Return the [X, Y] coordinate for the center point of the cell that contains the specified text.  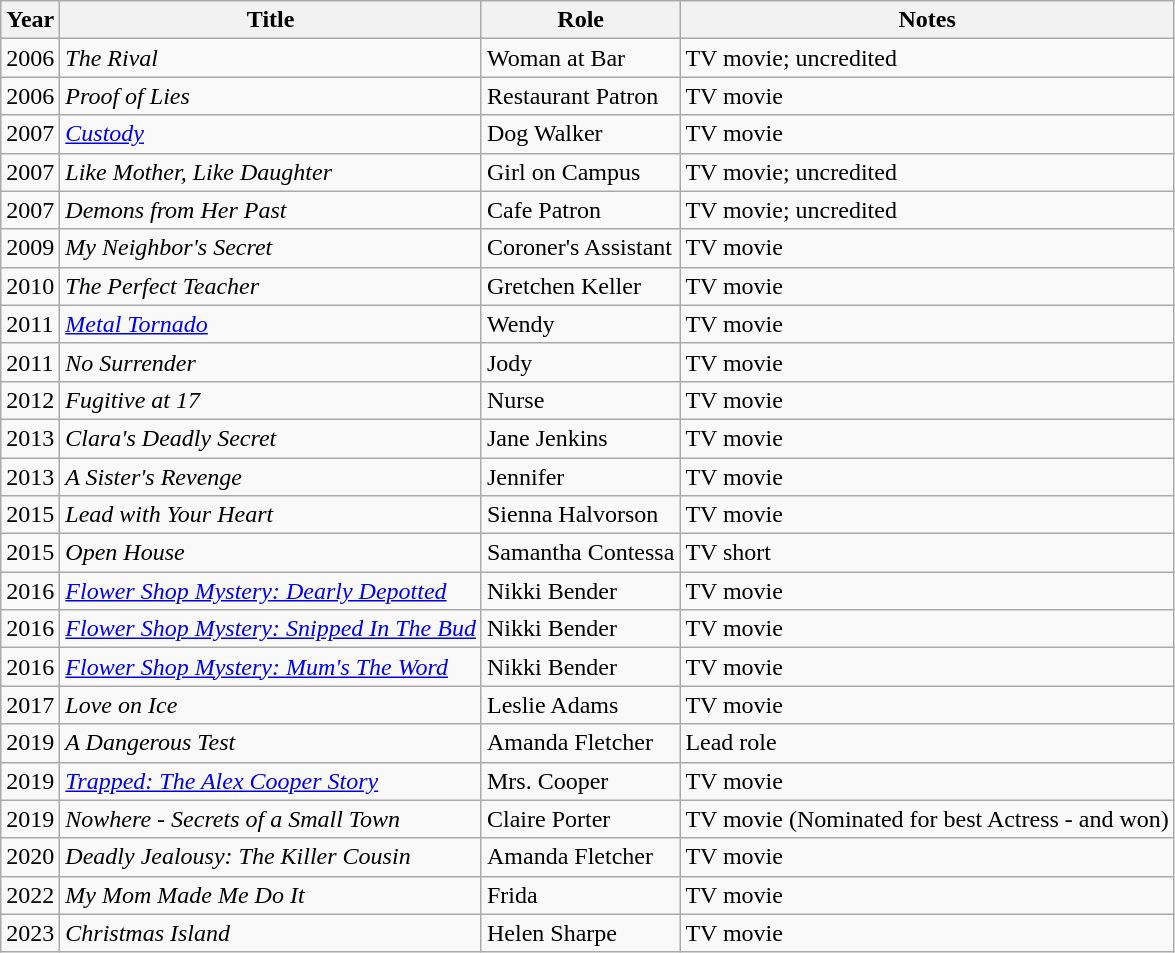
2022 [30, 895]
My Mom Made Me Do It [271, 895]
TV movie (Nominated for best Actress - and won) [928, 819]
A Sister's Revenge [271, 477]
Jennifer [580, 477]
Helen Sharpe [580, 933]
Proof of Lies [271, 96]
No Surrender [271, 362]
TV short [928, 553]
Jody [580, 362]
Metal Tornado [271, 324]
My Neighbor's Secret [271, 248]
Leslie Adams [580, 705]
Love on Ice [271, 705]
The Rival [271, 58]
Notes [928, 20]
Demons from Her Past [271, 210]
Restaurant Patron [580, 96]
Jane Jenkins [580, 438]
Nurse [580, 400]
Flower Shop Mystery: Mum's The Word [271, 667]
Flower Shop Mystery: Snipped In The Bud [271, 629]
The Perfect Teacher [271, 286]
Fugitive at 17 [271, 400]
2023 [30, 933]
Mrs. Cooper [580, 781]
Role [580, 20]
Girl on Campus [580, 172]
Frida [580, 895]
Nowhere - Secrets of a Small Town [271, 819]
2017 [30, 705]
Dog Walker [580, 134]
A Dangerous Test [271, 743]
2009 [30, 248]
Sienna Halvorson [580, 515]
2020 [30, 857]
Open House [271, 553]
Coroner's Assistant [580, 248]
Deadly Jealousy: The Killer Cousin [271, 857]
Gretchen Keller [580, 286]
Flower Shop Mystery: Dearly Depotted [271, 591]
Trapped: The Alex Cooper Story [271, 781]
Clara's Deadly Secret [271, 438]
Samantha Contessa [580, 553]
Like Mother, Like Daughter [271, 172]
Wendy [580, 324]
Lead with Your Heart [271, 515]
2012 [30, 400]
Lead role [928, 743]
Woman at Bar [580, 58]
2010 [30, 286]
Custody [271, 134]
Title [271, 20]
Year [30, 20]
Christmas Island [271, 933]
Cafe Patron [580, 210]
Claire Porter [580, 819]
